Pinpoint the cell where the given text exists, returning its (X, Y) midpoint coordinate. 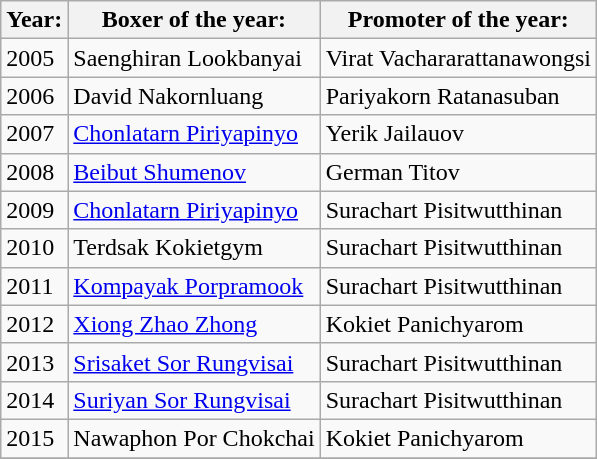
Beibut Shumenov (194, 172)
Xiong Zhao Zhong (194, 324)
2015 (34, 438)
Pariyakorn Ratanasuban (458, 96)
2011 (34, 286)
Srisaket Sor Rungvisai (194, 362)
Boxer of the year: (194, 20)
Virat Vachararattanawongsi (458, 58)
2010 (34, 248)
Nawaphon Por Chokchai (194, 438)
2012 (34, 324)
Terdsak Kokietgym (194, 248)
2006 (34, 96)
2008 (34, 172)
Year: (34, 20)
Suriyan Sor Rungvisai (194, 400)
Kompayak Porpramook (194, 286)
David Nakornluang (194, 96)
German Titov (458, 172)
2014 (34, 400)
Yerik Jailauov (458, 134)
2005 (34, 58)
Saenghiran Lookbanyai (194, 58)
Promoter of the year: (458, 20)
2009 (34, 210)
2007 (34, 134)
2013 (34, 362)
